Pinpoint the cell where the given text exists, returning its (X, Y) midpoint coordinate. 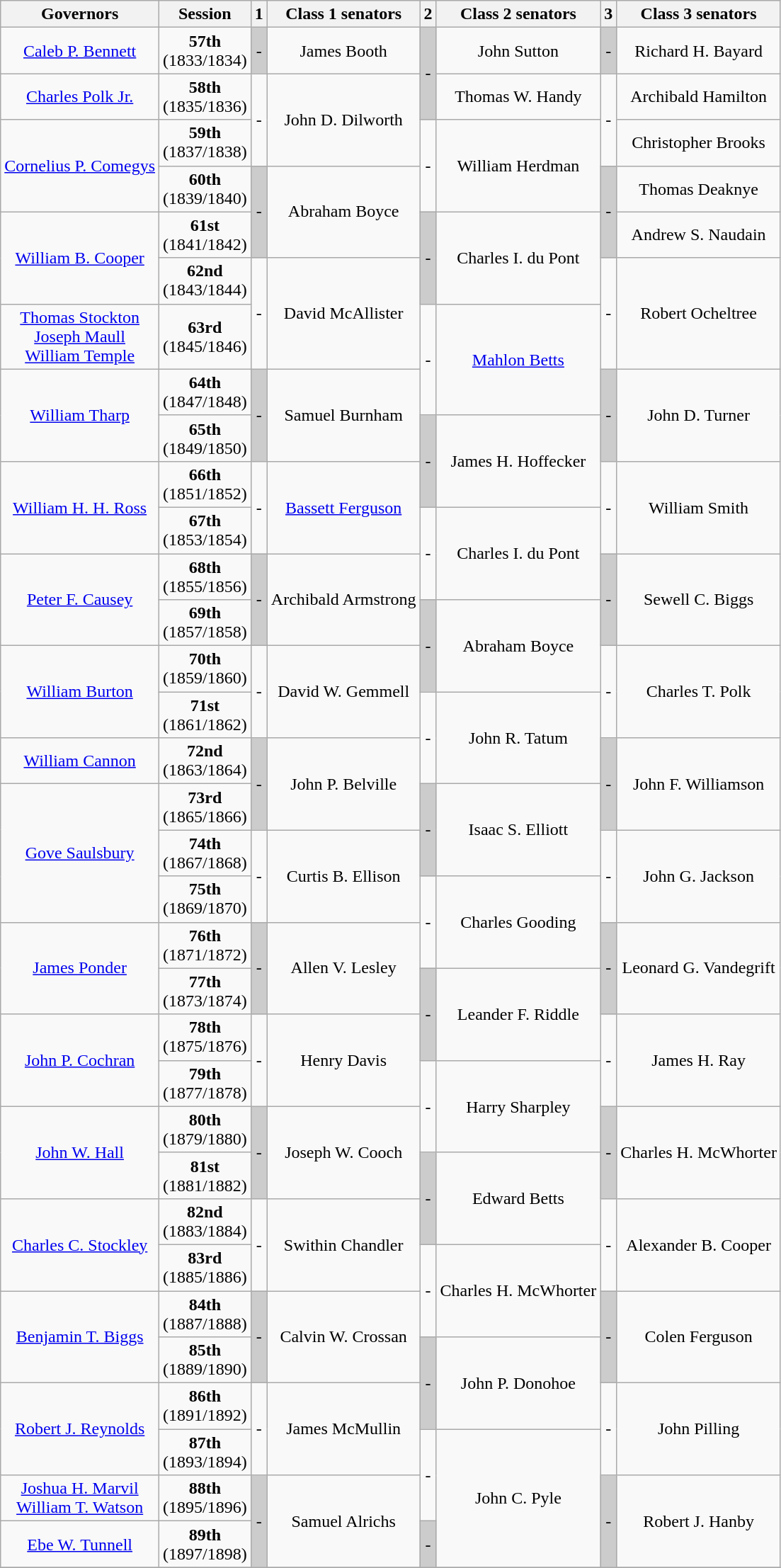
Robert J. Reynolds (80, 1429)
Andrew S. Naudain (699, 235)
71st(1861/1862) (205, 715)
James Booth (343, 51)
John P. Donohoe (518, 1383)
63rd(1845/1846) (205, 336)
Caleb P. Bennett (80, 51)
William Burton (80, 692)
Swithin Chandler (343, 1244)
Bassett Ferguson (343, 507)
David W. Gemmell (343, 692)
Christopher Brooks (699, 143)
Robert J. Hanby (699, 1521)
Peter F. Causey (80, 600)
1 (259, 14)
John G. Jackson (699, 876)
John F. Williamson (699, 784)
Thomas StocktonJoseph MaullWilliam Temple (80, 336)
Leander F. Riddle (518, 1014)
75th(1869/1870) (205, 899)
86th(1891/1892) (205, 1407)
John W. Hall (80, 1152)
68th(1855/1856) (205, 576)
89th(1897/1898) (205, 1544)
Alexander B. Cooper (699, 1244)
57th(1833/1834) (205, 51)
Sewell C. Biggs (699, 600)
Richard H. Bayard (699, 51)
James H. Hoffecker (518, 461)
John P. Belville (343, 784)
Edward Betts (518, 1198)
74th(1867/1868) (205, 853)
Thomas W. Handy (518, 96)
76th(1871/1872) (205, 945)
Gove Saulsbury (80, 853)
72nd(1863/1864) (205, 761)
Charles C. Stockley (80, 1244)
John D. Dilworth (343, 120)
Governors (80, 14)
William H. H. Ross (80, 507)
John R. Tatum (518, 738)
Class 2 senators (518, 14)
James McMullin (343, 1429)
78th(1875/1876) (205, 1037)
60th(1839/1840) (205, 188)
Cornelius P. Comegys (80, 166)
John Sutton (518, 51)
John P. Cochran (80, 1060)
85th(1889/1890) (205, 1360)
Curtis B. Ellison (343, 876)
2 (428, 14)
Allen V. Lesley (343, 968)
62nd(1843/1844) (205, 280)
73rd(1865/1866) (205, 807)
Thomas Deaknye (699, 188)
70th(1859/1860) (205, 669)
79th(1877/1878) (205, 1084)
3 (609, 14)
Archibald Armstrong (343, 600)
67th(1853/1854) (205, 530)
Colen Ferguson (699, 1336)
Joseph W. Cooch (343, 1152)
88th(1895/1896) (205, 1499)
59th(1837/1838) (205, 143)
80th(1879/1880) (205, 1129)
77th(1873/1874) (205, 992)
87th(1893/1894) (205, 1452)
66th(1851/1852) (205, 484)
Charles Gooding (518, 922)
William Cannon (80, 761)
Leonard G. Vandegrift (699, 968)
Samuel Burnham (343, 415)
John D. Turner (699, 415)
William B. Cooper (80, 258)
Benjamin T. Biggs (80, 1336)
Henry Davis (343, 1060)
Ebe W. Tunnell (80, 1544)
John C. Pyle (518, 1499)
Mahlon Betts (518, 360)
Isaac S. Elliott (518, 830)
83rd(1885/1886) (205, 1268)
65th(1849/1850) (205, 438)
Session (205, 14)
61st(1841/1842) (205, 235)
William Tharp (80, 415)
James Ponder (80, 968)
Class 3 senators (699, 14)
69th(1857/1858) (205, 623)
James H. Ray (699, 1060)
58th(1835/1836) (205, 96)
Charles Polk Jr. (80, 96)
Robert Ocheltree (699, 313)
64th(1847/1848) (205, 392)
Charles T. Polk (699, 692)
Samuel Alrichs (343, 1521)
Harry Sharpley (518, 1106)
Joshua H. MarvilWilliam T. Watson (80, 1499)
William Herdman (518, 166)
William Smith (699, 507)
Calvin W. Crossan (343, 1336)
82nd(1883/1884) (205, 1221)
John Pilling (699, 1429)
Class 1 senators (343, 14)
David McAllister (343, 313)
84th(1887/1888) (205, 1313)
81st(1881/1882) (205, 1176)
Archibald Hamilton (699, 96)
